Output the (x, y) coordinate of the center of the cell containing the given text.  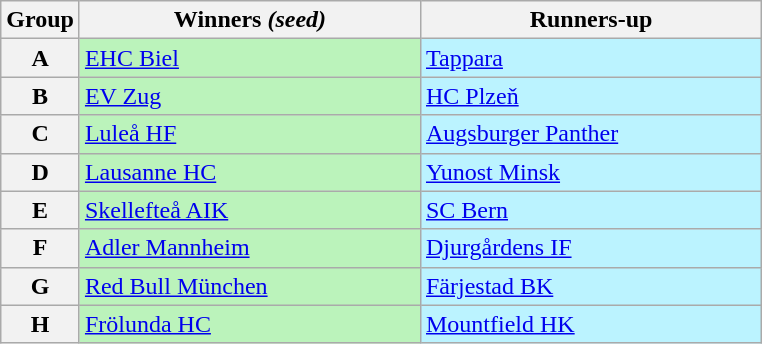
F (40, 248)
G (40, 286)
Mountfield HK (590, 324)
B (40, 96)
HC Plzeň (590, 96)
Luleå HF (250, 134)
Adler Mannheim (250, 248)
Djurgårdens IF (590, 248)
Winners (seed) (250, 20)
Färjestad BK (590, 286)
Lausanne HC (250, 172)
SC Bern (590, 210)
H (40, 324)
Red Bull München (250, 286)
Frölunda HC (250, 324)
Yunost Minsk (590, 172)
A (40, 58)
C (40, 134)
EHC Biel (250, 58)
Runners-up (590, 20)
Tappara (590, 58)
Group (40, 20)
Augsburger Panther (590, 134)
EV Zug (250, 96)
Skellefteå AIK (250, 210)
D (40, 172)
E (40, 210)
